For the text-containing cell, return its midpoint in (x, y) coordinate format. 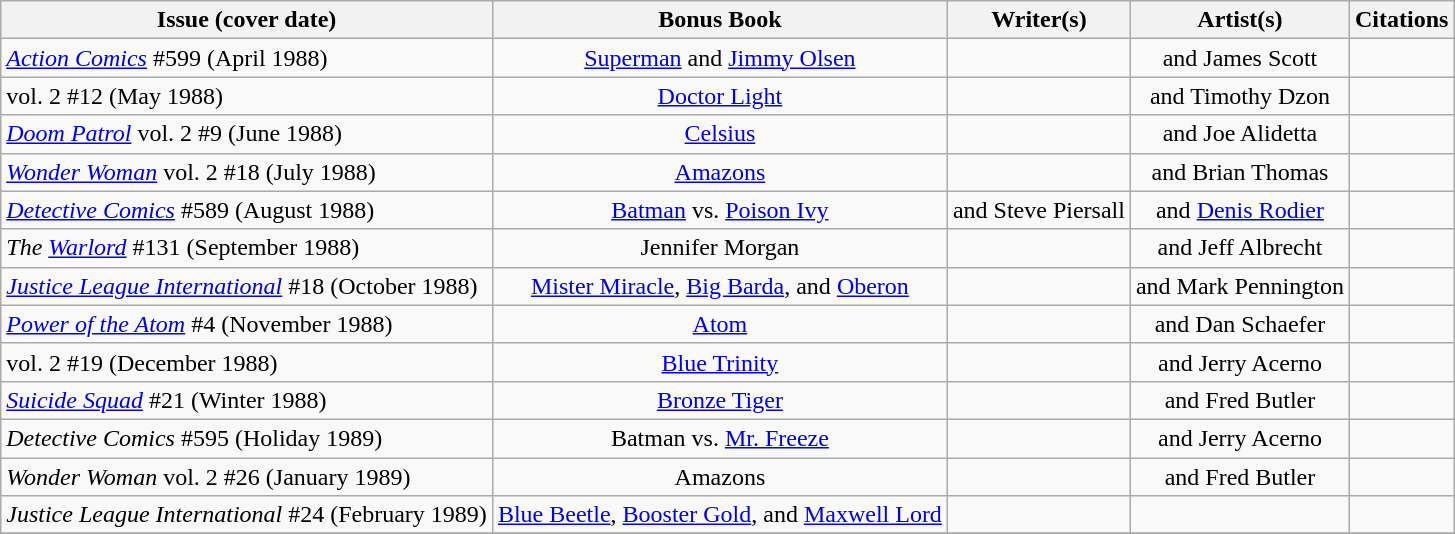
The Warlord #131 (September 1988) (247, 248)
Wonder Woman vol. 2 #26 (January 1989) (247, 477)
Justice League International #24 (February 1989) (247, 515)
Jennifer Morgan (720, 248)
Doom Patrol vol. 2 #9 (June 1988) (247, 134)
Issue (cover date) (247, 20)
Superman and Jimmy Olsen (720, 58)
and Jeff Albrecht (1240, 248)
Suicide Squad #21 (Winter 1988) (247, 400)
Wonder Woman vol. 2 #18 (July 1988) (247, 172)
and Joe Alidetta (1240, 134)
Action Comics #599 (April 1988) (247, 58)
Bronze Tiger (720, 400)
and Timothy Dzon (1240, 96)
and Dan Schaefer (1240, 324)
Doctor Light (720, 96)
Bonus Book (720, 20)
and Denis Rodier (1240, 210)
Blue Beetle, Booster Gold, and Maxwell Lord (720, 515)
and Steve Piersall (1038, 210)
Batman vs. Mr. Freeze (720, 438)
and Mark Pennington (1240, 286)
and Brian Thomas (1240, 172)
Batman vs. Poison Ivy (720, 210)
Citations (1401, 20)
Writer(s) (1038, 20)
vol. 2 #19 (December 1988) (247, 362)
Mister Miracle, Big Barda, and Oberon (720, 286)
Power of the Atom #4 (November 1988) (247, 324)
and James Scott (1240, 58)
Justice League International #18 (October 1988) (247, 286)
Detective Comics #595 (Holiday 1989) (247, 438)
Celsius (720, 134)
Blue Trinity (720, 362)
vol. 2 #12 (May 1988) (247, 96)
Atom (720, 324)
Artist(s) (1240, 20)
Detective Comics #589 (August 1988) (247, 210)
